Search for the cell housing the specified text and yield its (X, Y) center coordinate. 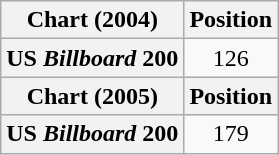
Chart (2004) (92, 20)
179 (231, 134)
Chart (2005) (92, 96)
126 (231, 58)
